Pinpoint the cell where the given text exists, returning its (x, y) midpoint coordinate. 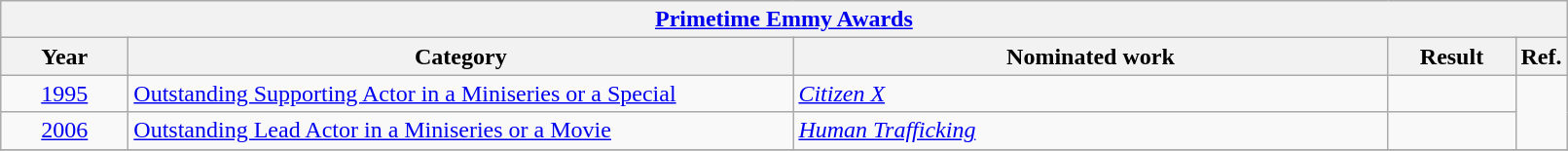
Outstanding Lead Actor in a Miniseries or a Movie (461, 131)
Nominated work (1090, 57)
Ref. (1542, 57)
Category (461, 57)
1995 (64, 94)
Primetime Emmy Awards (784, 19)
Citizen X (1090, 94)
2006 (64, 131)
Human Trafficking (1090, 131)
Outstanding Supporting Actor in a Miniseries or a Special (461, 94)
Year (64, 57)
Result (1452, 57)
